Scan for the cell matching the given text and deliver its (X, Y) coordinate at center. 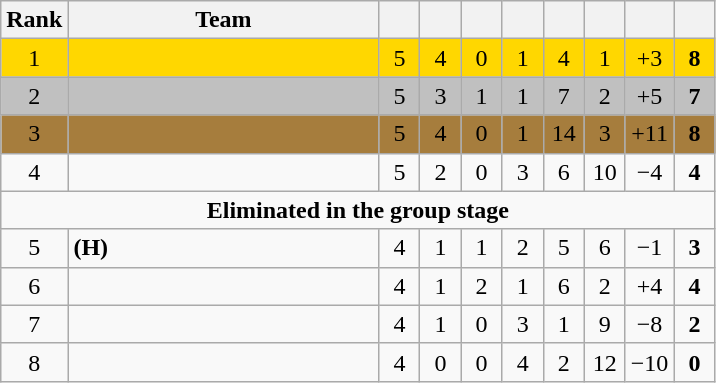
(H) (224, 248)
−8 (650, 324)
14 (564, 134)
Team (224, 20)
+4 (650, 286)
+11 (650, 134)
12 (604, 362)
−4 (650, 172)
+5 (650, 96)
+3 (650, 58)
−10 (650, 362)
Eliminated in the group stage (358, 210)
9 (604, 324)
−1 (650, 248)
Rank (34, 20)
10 (604, 172)
